Detect which cell encompasses the target text, then output its (x, y) center coordinate. 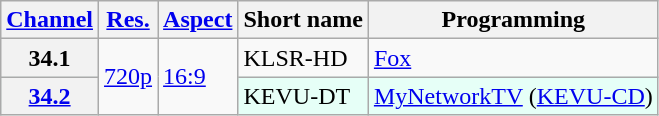
KLSR-HD (303, 58)
Programming (513, 20)
16:9 (198, 77)
MyNetworkTV (KEVU-CD) (513, 96)
Res. (128, 20)
34.1 (50, 58)
Channel (50, 20)
34.2 (50, 96)
Short name (303, 20)
720p (128, 77)
Aspect (198, 20)
KEVU-DT (303, 96)
Fox (513, 58)
